Detect which cell encompasses the target text, then output its [x, y] center coordinate. 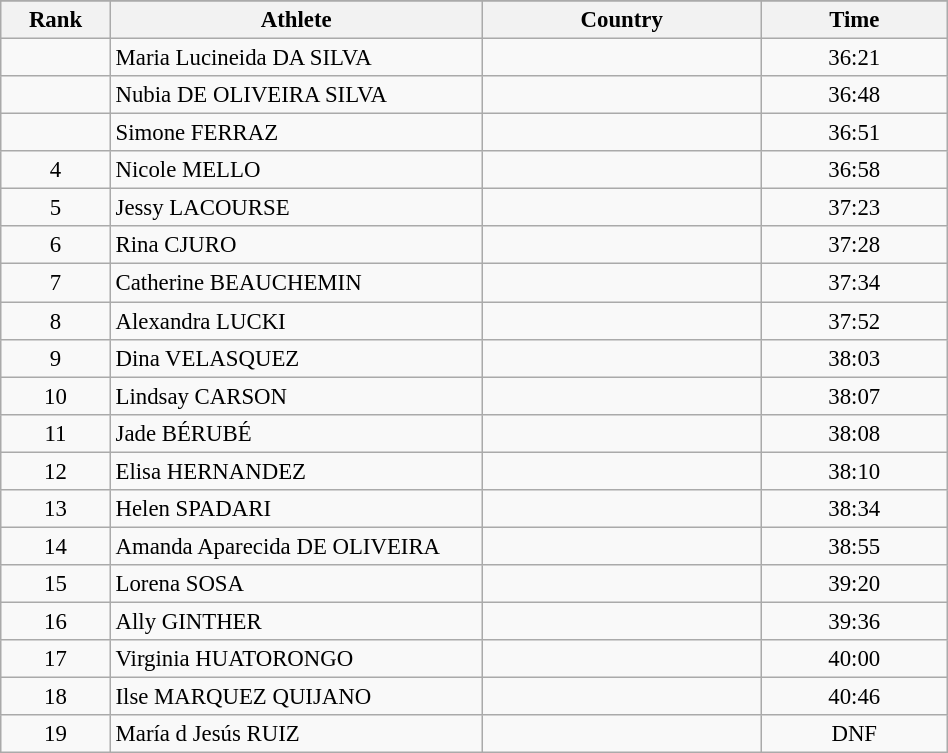
36:48 [854, 95]
DNF [854, 734]
Lorena SOSA [296, 584]
Rank [56, 20]
19 [56, 734]
Simone FERRAZ [296, 133]
17 [56, 659]
Ilse MARQUEZ QUIJANO [296, 697]
10 [56, 396]
Rina CJURO [296, 245]
36:51 [854, 133]
38:55 [854, 546]
40:00 [854, 659]
37:52 [854, 321]
Virginia HUATORONGO [296, 659]
Jessy LACOURSE [296, 208]
37:34 [854, 283]
12 [56, 471]
13 [56, 509]
6 [56, 245]
Amanda Aparecida DE OLIVEIRA [296, 546]
Catherine BEAUCHEMIN [296, 283]
39:20 [854, 584]
5 [56, 208]
38:03 [854, 358]
40:46 [854, 697]
Elisa HERNANDEZ [296, 471]
María d Jesús RUIZ [296, 734]
8 [56, 321]
38:34 [854, 509]
38:08 [854, 433]
37:28 [854, 245]
18 [56, 697]
4 [56, 170]
37:23 [854, 208]
Nubia DE OLIVEIRA SILVA [296, 95]
16 [56, 621]
38:10 [854, 471]
Dina VELASQUEZ [296, 358]
Country [622, 20]
14 [56, 546]
Alexandra LUCKI [296, 321]
38:07 [854, 396]
Nicole MELLO [296, 170]
11 [56, 433]
Maria Lucineida DA SILVA [296, 58]
Lindsay CARSON [296, 396]
Athlete [296, 20]
9 [56, 358]
39:36 [854, 621]
Jade BÉRUBÉ [296, 433]
Ally GINTHER [296, 621]
36:58 [854, 170]
Time [854, 20]
36:21 [854, 58]
7 [56, 283]
15 [56, 584]
Helen SPADARI [296, 509]
